Pinpoint the cell where the given text exists, returning its [X, Y] midpoint coordinate. 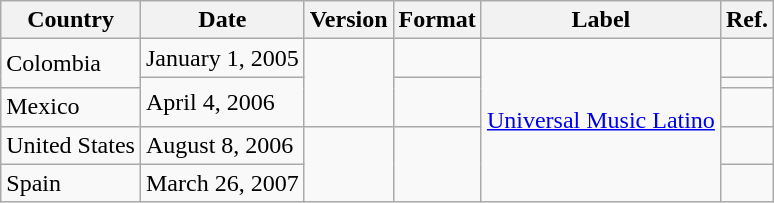
Country [71, 20]
April 4, 2006 [222, 102]
Ref. [746, 20]
Version [348, 20]
Universal Music Latino [600, 120]
Colombia [71, 64]
Mexico [71, 107]
United States [71, 145]
March 26, 2007 [222, 183]
Format [437, 20]
August 8, 2006 [222, 145]
Spain [71, 183]
Date [222, 20]
Label [600, 20]
January 1, 2005 [222, 58]
